Return (x, y) of the center of cell containing provided text 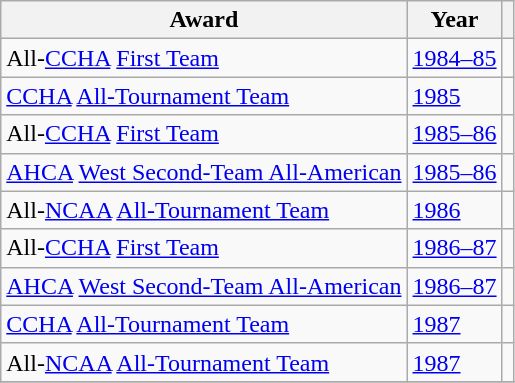
1985 (454, 96)
Year (454, 20)
Award (204, 20)
1986 (454, 210)
1984–85 (454, 58)
